Search for the cell housing the specified text and yield its [x, y] center coordinate. 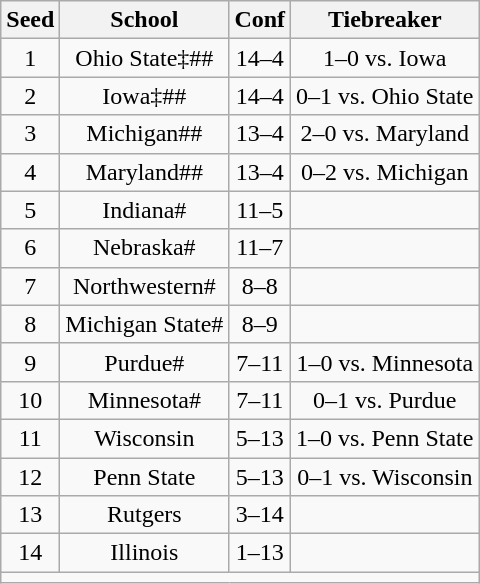
3 [30, 134]
8–8 [260, 286]
12 [30, 477]
Ohio State‡## [144, 58]
13 [30, 515]
11–7 [260, 248]
Iowa‡## [144, 96]
10 [30, 400]
9 [30, 362]
0–1 vs. Purdue [385, 400]
Conf [260, 20]
Michigan State# [144, 324]
Indiana# [144, 210]
1 [30, 58]
Minnesota# [144, 400]
Illinois [144, 553]
1–0 vs. Iowa [385, 58]
0–1 vs. Ohio State [385, 96]
Northwestern# [144, 286]
1–13 [260, 553]
Wisconsin [144, 438]
Penn State [144, 477]
11 [30, 438]
0–1 vs. Wisconsin [385, 477]
8–9 [260, 324]
School [144, 20]
Maryland## [144, 172]
Tiebreaker [385, 20]
14 [30, 553]
4 [30, 172]
5 [30, 210]
1–0 vs. Minnesota [385, 362]
0–2 vs. Michigan [385, 172]
Michigan## [144, 134]
8 [30, 324]
Seed [30, 20]
11–5 [260, 210]
Purdue# [144, 362]
Rutgers [144, 515]
Nebraska# [144, 248]
2–0 vs. Maryland [385, 134]
2 [30, 96]
6 [30, 248]
7 [30, 286]
3–14 [260, 515]
1–0 vs. Penn State [385, 438]
